Determine the [x, y] coordinate at the center of the cell enclosing the given text.  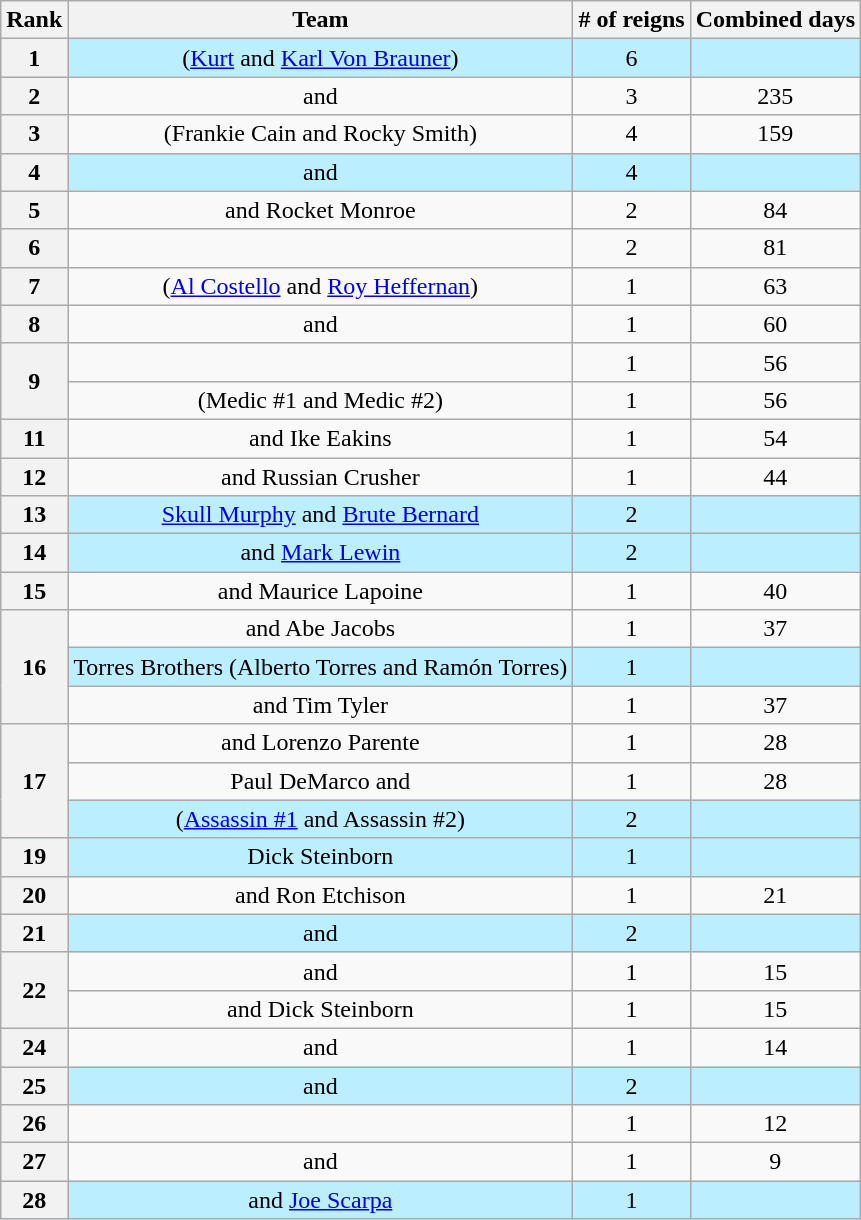
and Abe Jacobs [320, 629]
235 [775, 96]
Team [320, 20]
Rank [34, 20]
Torres Brothers (Alberto Torres and Ramón Torres) [320, 667]
63 [775, 286]
22 [34, 990]
40 [775, 591]
19 [34, 857]
and Joe Scarpa [320, 1200]
Skull Murphy and Brute Bernard [320, 515]
27 [34, 1162]
84 [775, 210]
and Lorenzo Parente [320, 743]
13 [34, 515]
5 [34, 210]
(Al Costello and Roy Heffernan) [320, 286]
and Ron Etchison [320, 895]
8 [34, 324]
(Medic #1 and Medic #2) [320, 400]
and Maurice Lapoine [320, 591]
54 [775, 438]
17 [34, 781]
(Kurt and Karl Von Brauner) [320, 58]
81 [775, 248]
and Tim Tyler [320, 705]
24 [34, 1047]
Paul DeMarco and [320, 781]
# of reigns [632, 20]
Dick Steinborn [320, 857]
Combined days [775, 20]
159 [775, 134]
and Ike Eakins [320, 438]
11 [34, 438]
20 [34, 895]
and Russian Crusher [320, 477]
and Mark Lewin [320, 553]
and Rocket Monroe [320, 210]
7 [34, 286]
and Dick Steinborn [320, 1009]
(Frankie Cain and Rocky Smith) [320, 134]
44 [775, 477]
(Assassin #1 and Assassin #2) [320, 819]
26 [34, 1124]
16 [34, 667]
60 [775, 324]
25 [34, 1085]
